Capture the cell that displays the provided text and extract its (X, Y) central coordinate. 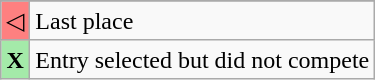
X (16, 59)
Last place (202, 21)
Entry selected but did not compete (202, 59)
◁ (16, 21)
